Detect which cell encompasses the target text, then output its [X, Y] center coordinate. 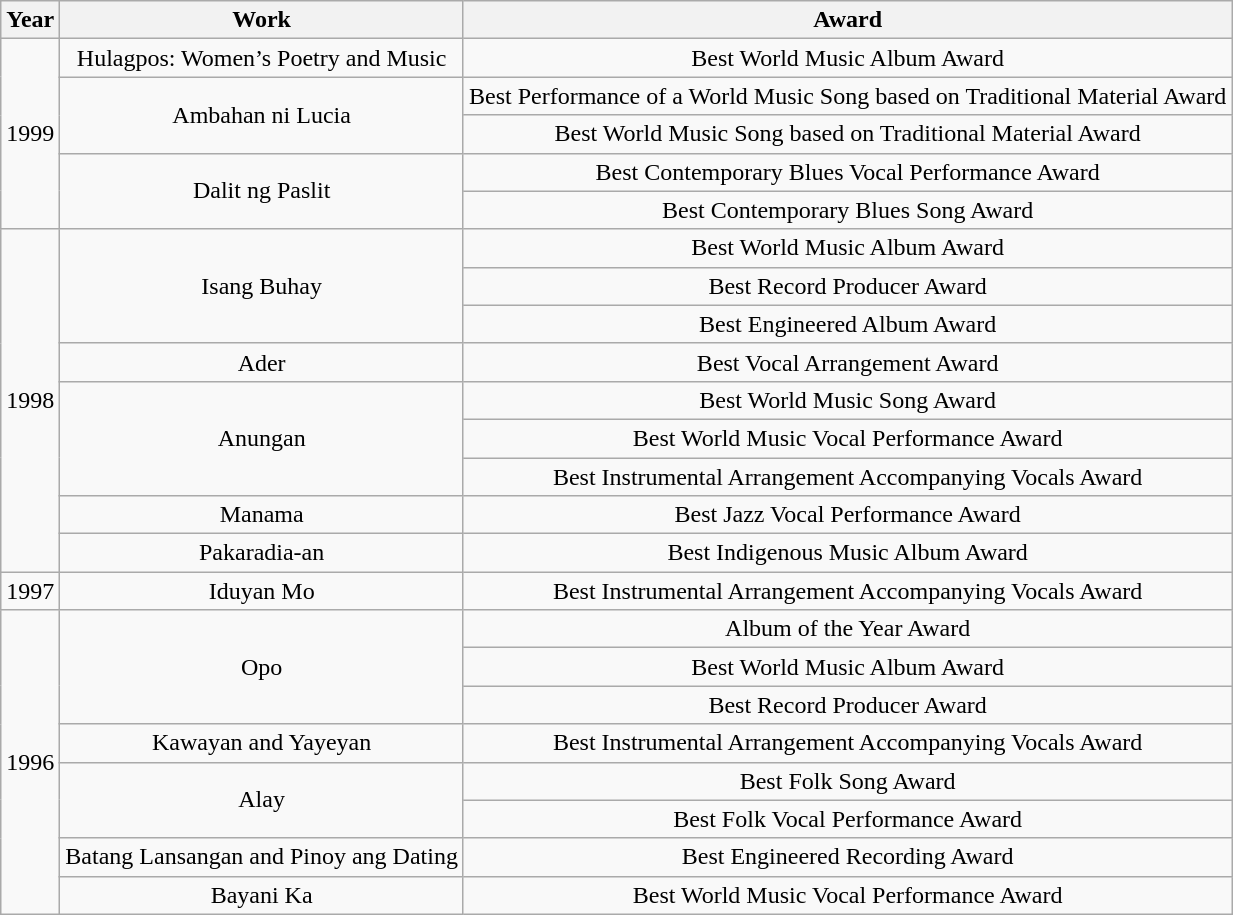
Best Performance of a World Music Song based on Traditional Material Award [847, 96]
Best Engineered Recording Award [847, 857]
Work [262, 20]
1996 [30, 762]
Manama [262, 515]
Batang Lansangan and Pinoy ang Dating [262, 857]
Best Folk Vocal Performance Award [847, 819]
Best World Music Song based on Traditional Material Award [847, 134]
1998 [30, 400]
1997 [30, 591]
Best Folk Song Award [847, 781]
Hulagpos: Women’s Poetry and Music [262, 58]
1999 [30, 134]
Pakaradia-an [262, 553]
Award [847, 20]
Iduyan Mo [262, 591]
Best Indigenous Music Album Award [847, 553]
Year [30, 20]
Best Jazz Vocal Performance Award [847, 515]
Best Engineered Album Award [847, 324]
Ader [262, 362]
Isang Buhay [262, 286]
Alay [262, 800]
Bayani Ka [262, 895]
Dalit ng Paslit [262, 191]
Anungan [262, 438]
Best Vocal Arrangement Award [847, 362]
Ambahan ni Lucia [262, 115]
Best Contemporary Blues Song Award [847, 210]
Best Contemporary Blues Vocal Performance Award [847, 172]
Kawayan and Yayeyan [262, 743]
Best World Music Song Award [847, 400]
Opo [262, 667]
Album of the Year Award [847, 629]
